Output the (x, y) coordinate of the center of the cell containing the given text.  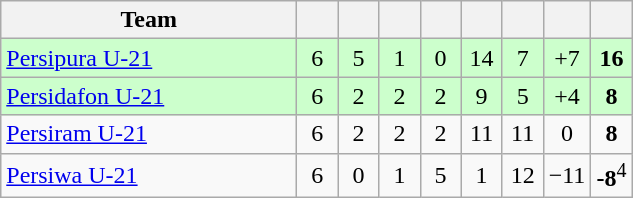
9 (482, 96)
14 (482, 58)
Persipura U-21 (149, 58)
Persiram U-21 (149, 134)
−11 (567, 176)
Persidafon U-21 (149, 96)
+7 (567, 58)
7 (522, 58)
+4 (567, 96)
Team (149, 20)
-84 (612, 176)
Persiwa U-21 (149, 176)
16 (612, 58)
12 (522, 176)
